Return (x, y) of the center of cell containing provided text 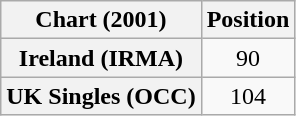
Position (248, 20)
104 (248, 96)
90 (248, 58)
Chart (2001) (101, 20)
UK Singles (OCC) (101, 96)
Ireland (IRMA) (101, 58)
